For the text-containing cell, return its midpoint in (X, Y) coordinate format. 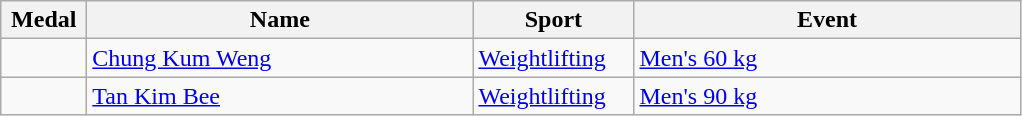
Men's 60 kg (827, 58)
Chung Kum Weng (280, 58)
Name (280, 20)
Men's 90 kg (827, 96)
Sport (554, 20)
Event (827, 20)
Tan Kim Bee (280, 96)
Medal (44, 20)
